Identify which cell holds the provided text, then report its (x, y) central coordinate. 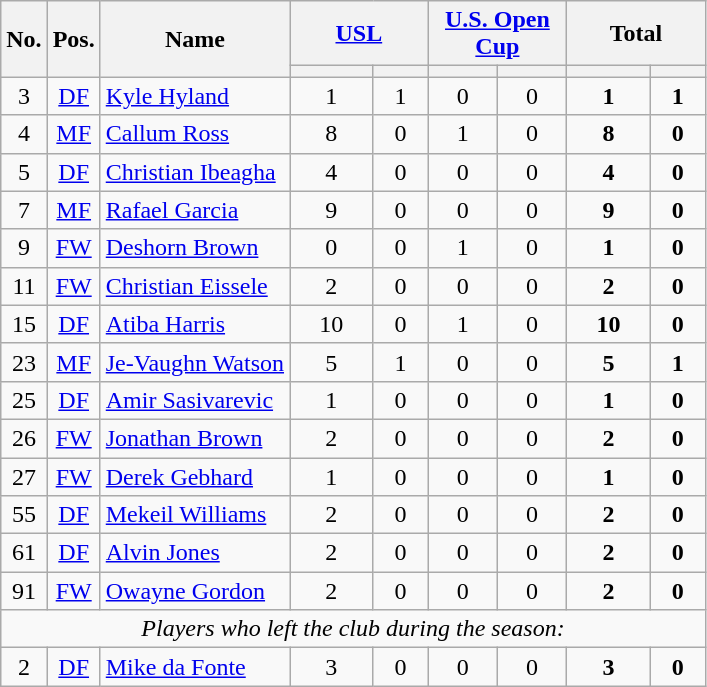
Christian Ibeagha (194, 172)
Mike da Fonte (194, 667)
Players who left the club during the season: (353, 629)
Alvin Jones (194, 553)
23 (24, 362)
Deshorn Brown (194, 248)
Total (636, 34)
U.S. Open Cup (498, 34)
Kyle Hyland (194, 96)
Christian Eissele (194, 286)
USL (360, 34)
Owayne Gordon (194, 591)
Amir Sasivarevic (194, 400)
Name (194, 39)
No. (24, 39)
Atiba Harris (194, 324)
15 (24, 324)
Callum Ross (194, 134)
11 (24, 286)
Derek Gebhard (194, 477)
27 (24, 477)
25 (24, 400)
Mekeil Williams (194, 515)
Pos. (74, 39)
55 (24, 515)
Je-Vaughn Watson (194, 362)
26 (24, 438)
7 (24, 210)
Rafael Garcia (194, 210)
Jonathan Brown (194, 438)
61 (24, 553)
91 (24, 591)
